Pinpoint the cell where the given text exists, returning its (x, y) midpoint coordinate. 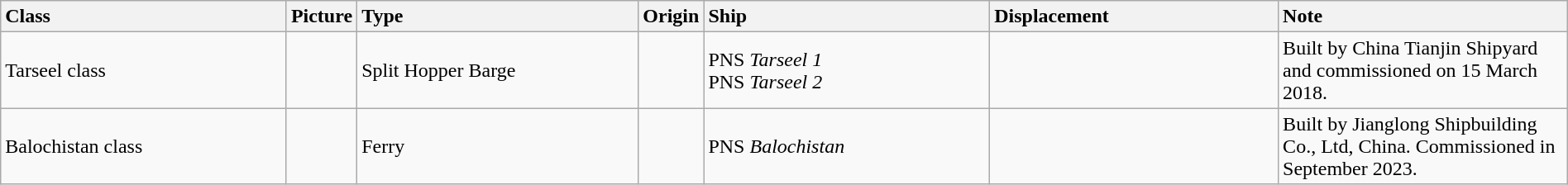
Note (1423, 17)
Split Hopper Barge (498, 70)
Built by China Tianjin Shipyard and commissioned on 15 March 2018. (1423, 70)
Built by Jianglong Shipbuilding Co., Ltd, China. Commissioned in September 2023. (1423, 146)
Ferry (498, 146)
Type (498, 17)
Class (144, 17)
PNS Balochistan (847, 146)
Balochistan class (144, 146)
Picture (321, 17)
Origin (672, 17)
Displacement (1135, 17)
Tarseel class (144, 70)
Ship (847, 17)
PNS Tarseel 1PNS Tarseel 2 (847, 70)
